Scan for the cell matching the given text and deliver its (x, y) coordinate at center. 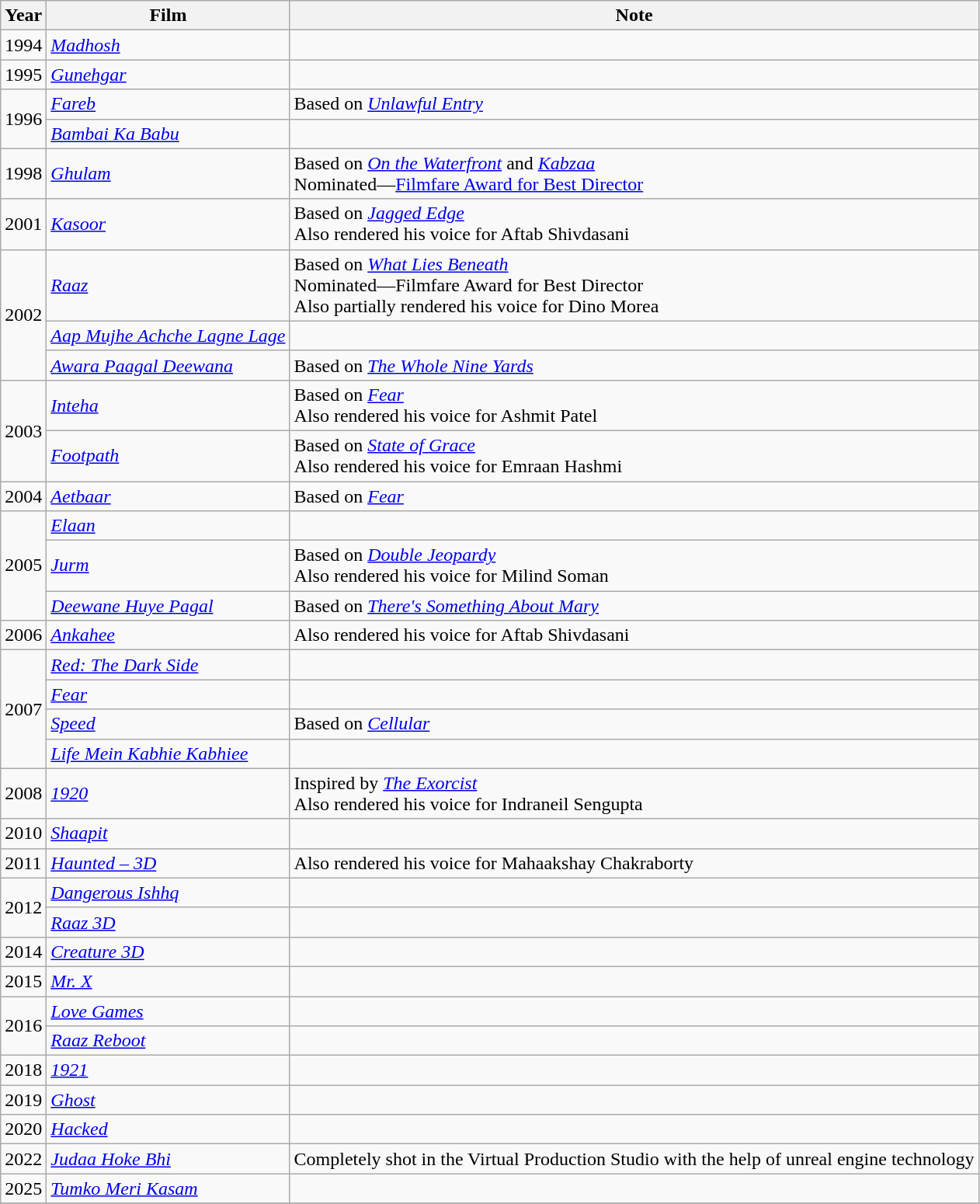
Dangerous Ishhq (168, 893)
Inspired by The Exorcist Also rendered his voice for Indraneil Sengupta (634, 794)
Madhosh (168, 45)
2020 (23, 1129)
Deewane Huye Pagal (168, 606)
Inteha (168, 405)
Note (634, 16)
2011 (23, 863)
2025 (23, 1188)
2005 (23, 565)
Aetbaar (168, 496)
Red: The Dark Side (168, 665)
2001 (23, 224)
Haunted – 3D (168, 863)
Hacked (168, 1129)
Speed (168, 724)
Judaa Hoke Bhi (168, 1159)
2018 (23, 1070)
2004 (23, 496)
1921 (168, 1070)
Shaapit (168, 833)
2016 (23, 1025)
Love Games (168, 1011)
Kasoor (168, 224)
Based on Unlawful Entry (634, 104)
Based on There's Something About Mary (634, 606)
Also rendered his voice for Aftab Shivdasani (634, 635)
Based on The Whole Nine Yards (634, 365)
Mr. X (168, 981)
Completely shot in the Virtual Production Studio with the help of unreal engine technology (634, 1159)
Fareb (168, 104)
Based on What Lies BeneathNominated—Filmfare Award for Best Director Also partially rendered his voice for Dino Morea (634, 285)
2002 (23, 315)
1995 (23, 75)
1996 (23, 119)
Based on On the Waterfront and KabzaaNominated—Filmfare Award for Best Director (634, 174)
Based on Cellular (634, 724)
Raaz 3D (168, 922)
Footpath (168, 455)
1920 (168, 794)
2008 (23, 794)
Awara Paagal Deewana (168, 365)
Based on Fear (634, 496)
Gunehgar (168, 75)
2022 (23, 1159)
Jurm (168, 565)
2010 (23, 833)
Aap Mujhe Achche Lagne Lage (168, 336)
Based on Fear Also rendered his voice for Ashmit Patel (634, 405)
Ankahee (168, 635)
Based on State of Grace Also rendered his voice for Emraan Hashmi (634, 455)
Year (23, 16)
Elaan (168, 526)
1994 (23, 45)
2006 (23, 635)
2012 (23, 907)
Ghost (168, 1100)
2003 (23, 430)
2015 (23, 981)
Bambai Ka Babu (168, 134)
Life Mein Kabhie Kabhiee (168, 753)
2019 (23, 1100)
Fear (168, 694)
Raaz (168, 285)
Creature 3D (168, 952)
Based on Jagged Edge Also rendered his voice for Aftab Shivdasani (634, 224)
2007 (23, 709)
1998 (23, 174)
Raaz Reboot (168, 1041)
Tumko Meri Kasam (168, 1188)
Based on Double Jeopardy Also rendered his voice for Milind Soman (634, 565)
2014 (23, 952)
Ghulam (168, 174)
Also rendered his voice for Mahaakshay Chakraborty (634, 863)
Film (168, 16)
